Provide the [X, Y] coordinate of the cell's center where the given text is located.  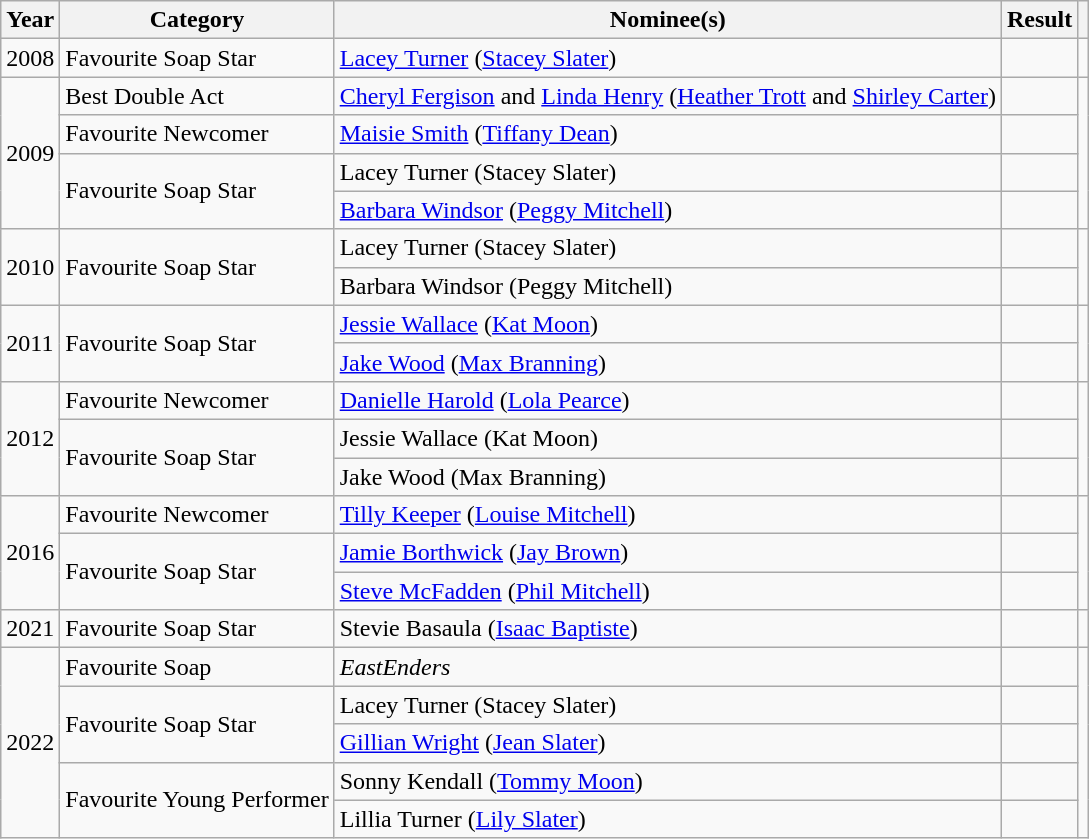
Gillian Wright (Jean Slater) [668, 743]
2009 [30, 153]
Favourite Soap [197, 667]
2022 [30, 743]
2008 [30, 58]
2012 [30, 438]
Nominee(s) [668, 20]
Stevie Basaula (Isaac Baptiste) [668, 629]
Steve McFadden (Phil Mitchell) [668, 591]
Category [197, 20]
2021 [30, 629]
Best Double Act [197, 96]
Danielle Harold (Lola Pearce) [668, 400]
Year [30, 20]
Lillia Turner (Lily Slater) [668, 819]
2011 [30, 343]
Result [1039, 20]
2010 [30, 267]
Jamie Borthwick (Jay Brown) [668, 553]
Maisie Smith (Tiffany Dean) [668, 134]
Favourite Young Performer [197, 800]
EastEnders [668, 667]
2016 [30, 553]
Tilly Keeper (Louise Mitchell) [668, 515]
Sonny Kendall (Tommy Moon) [668, 781]
Cheryl Fergison and Linda Henry (Heather Trott and Shirley Carter) [668, 96]
